Scan for the cell matching the given text and deliver its (X, Y) coordinate at center. 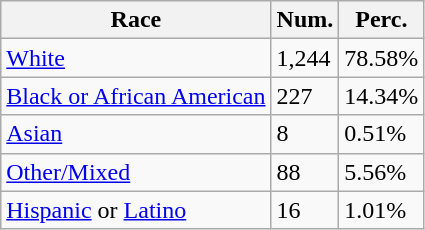
88 (305, 172)
Race (136, 20)
227 (305, 96)
Hispanic or Latino (136, 210)
5.56% (382, 172)
1.01% (382, 210)
Black or African American (136, 96)
Other/Mixed (136, 172)
0.51% (382, 134)
14.34% (382, 96)
Perc. (382, 20)
78.58% (382, 58)
White (136, 58)
Asian (136, 134)
1,244 (305, 58)
Num. (305, 20)
8 (305, 134)
16 (305, 210)
